Search for the cell housing the specified text and yield its [X, Y] center coordinate. 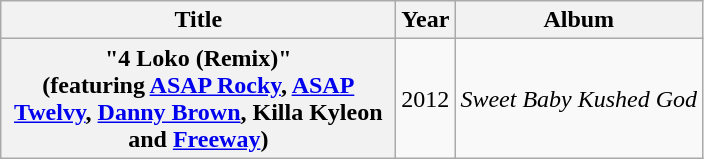
Album [579, 20]
2012 [426, 98]
Year [426, 20]
Title [198, 20]
"4 Loko (Remix)"(featuring ASAP Rocky, ASAP Twelvy, Danny Brown, Killa Kyleon and Freeway) [198, 98]
Sweet Baby Kushed God [579, 98]
